From the cell containing the given text, extract its center point as [x, y] coordinate. 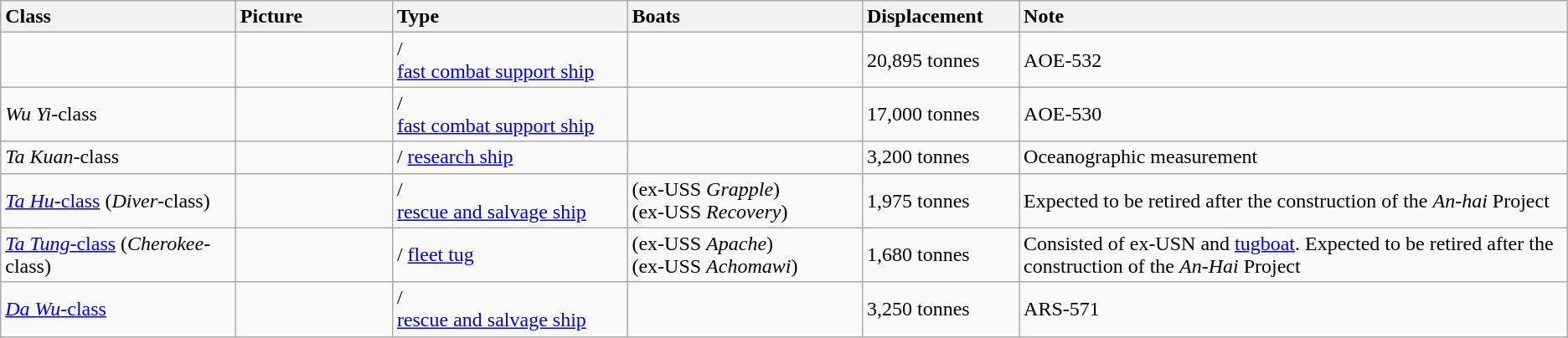
Wu Yi-class [119, 114]
3,200 tonnes [940, 157]
Ta Tung-class (Cherokee-class) [119, 254]
(ex-USS Grapple) (ex-USS Recovery) [745, 201]
Type [509, 17]
AOE-530 [1293, 114]
20,895 tonnes [940, 60]
Displacement [940, 17]
/ fleet tug [509, 254]
Expected to be retired after the construction of the An-hai Project [1293, 201]
ARS-571 [1293, 310]
Boats [745, 17]
/ research ship [509, 157]
1,975 tonnes [940, 201]
1,680 tonnes [940, 254]
3,250 tonnes [940, 310]
Oceanographic measurement [1293, 157]
(ex-USS Apache) (ex-USS Achomawi) [745, 254]
Note [1293, 17]
AOE-532 [1293, 60]
Consisted of ex-USN and tugboat. Expected to be retired after the construction of the An-Hai Project [1293, 254]
Da Wu-class [119, 310]
Picture [313, 17]
17,000 tonnes [940, 114]
Ta Kuan-class [119, 157]
Ta Hu-class (Diver-class) [119, 201]
Class [119, 17]
